Detect which cell encompasses the target text, then output its [X, Y] center coordinate. 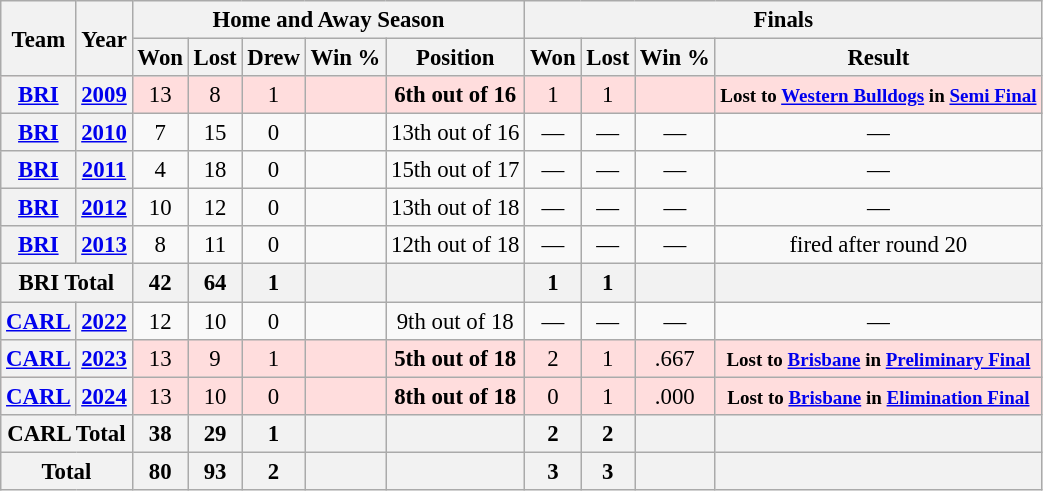
9 [215, 358]
fired after round 20 [878, 245]
BRI Total [66, 283]
93 [215, 471]
29 [215, 433]
80 [160, 471]
Lost to Brisbane in Elimination Final [878, 396]
Year [104, 38]
2023 [104, 358]
2009 [104, 95]
.667 [675, 358]
13th out of 18 [456, 208]
64 [215, 283]
6th out of 16 [456, 95]
Lost to Brisbane in Preliminary Final [878, 358]
12th out of 18 [456, 245]
Total [66, 471]
2012 [104, 208]
4 [160, 170]
Drew [274, 58]
CARL Total [66, 433]
42 [160, 283]
13th out of 16 [456, 133]
38 [160, 433]
15 [215, 133]
7 [160, 133]
2013 [104, 245]
Home and Away Season [328, 20]
Result [878, 58]
8th out of 18 [456, 396]
18 [215, 170]
.000 [675, 396]
2024 [104, 396]
2010 [104, 133]
11 [215, 245]
Team [38, 38]
Lost to Western Bulldogs in Semi Final [878, 95]
15th out of 17 [456, 170]
5th out of 18 [456, 358]
Finals [784, 20]
2022 [104, 321]
2011 [104, 170]
Position [456, 58]
9th out of 18 [456, 321]
